Determine the (X, Y) coordinate at the center of the cell enclosing the given text.  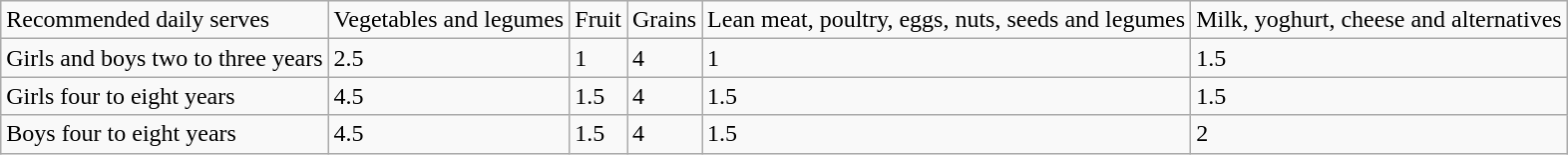
2 (1379, 134)
Grains (664, 20)
Girls and boys two to three years (165, 58)
Milk, yoghurt, cheese and alternatives (1379, 20)
Girls four to eight years (165, 96)
Fruit (598, 20)
2.5 (449, 58)
Lean meat, poultry, eggs, nuts, seeds and legumes (947, 20)
Boys four to eight years (165, 134)
Recommended daily serves (165, 20)
Vegetables and legumes (449, 20)
